Return [x, y] of the center of cell containing provided text 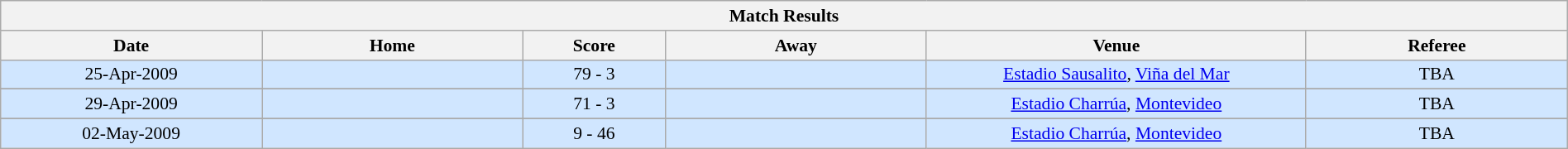
71 - 3 [594, 104]
Estadio Sausalito, Viña del Mar [1116, 74]
29-Apr-2009 [131, 104]
Score [594, 46]
Home [392, 46]
Away [796, 46]
25-Apr-2009 [131, 74]
02-May-2009 [131, 134]
Date [131, 46]
Venue [1116, 46]
Match Results [784, 16]
Referee [1437, 46]
9 - 46 [594, 134]
79 - 3 [594, 74]
